Extract the (X, Y) coordinate from the center of the cell holding the provided text.  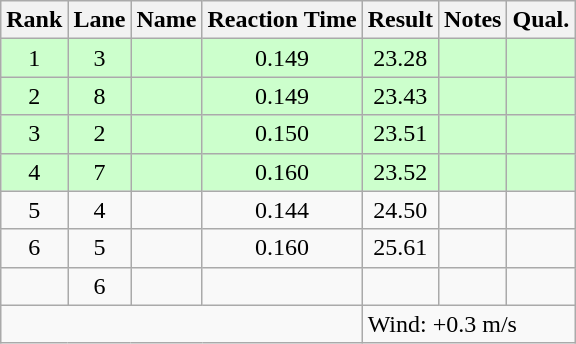
Qual. (541, 20)
Wind: +0.3 m/s (468, 324)
7 (100, 172)
25.61 (400, 248)
24.50 (400, 210)
0.150 (282, 134)
23.52 (400, 172)
Lane (100, 20)
23.28 (400, 58)
23.51 (400, 134)
0.144 (282, 210)
23.43 (400, 96)
1 (34, 58)
8 (100, 96)
Notes (473, 20)
Reaction Time (282, 20)
Rank (34, 20)
Result (400, 20)
Name (166, 20)
